Identify which cell holds the provided text, then report its [x, y] central coordinate. 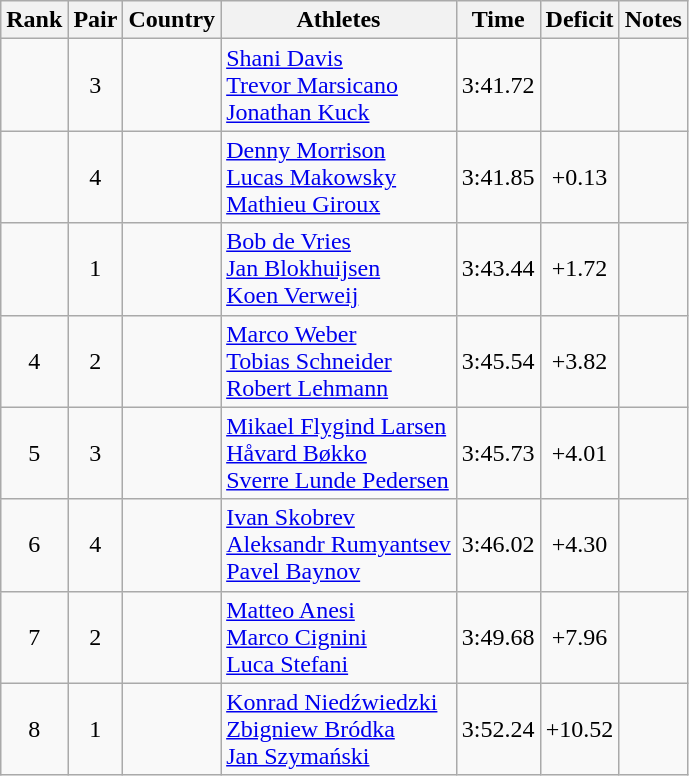
+1.72 [580, 269]
Rank [34, 20]
+0.13 [580, 177]
Deficit [580, 20]
Athletes [339, 20]
+4.01 [580, 453]
3:49.68 [498, 637]
+7.96 [580, 637]
+4.30 [580, 545]
7 [34, 637]
Notes [653, 20]
3:45.73 [498, 453]
5 [34, 453]
+10.52 [580, 729]
6 [34, 545]
Bob de VriesJan BlokhuijsenKoen Verweij [339, 269]
Marco WeberTobias SchneiderRobert Lehmann [339, 361]
Mikael Flygind LarsenHåvard BøkkoSverre Lunde Pedersen [339, 453]
Matteo AnesiMarco CigniniLuca Stefani [339, 637]
Time [498, 20]
8 [34, 729]
3:41.72 [498, 85]
Country [172, 20]
Shani DavisTrevor MarsicanoJonathan Kuck [339, 85]
3:46.02 [498, 545]
3:45.54 [498, 361]
Ivan SkobrevAleksandr Rumyantsev Pavel Baynov [339, 545]
Denny MorrisonLucas MakowskyMathieu Giroux [339, 177]
3:41.85 [498, 177]
3:43.44 [498, 269]
+3.82 [580, 361]
Pair [96, 20]
Konrad NiedźwiedzkiZbigniew BródkaJan Szymański [339, 729]
3:52.24 [498, 729]
